Output the [x, y] coordinate of the center of the cell containing the given text.  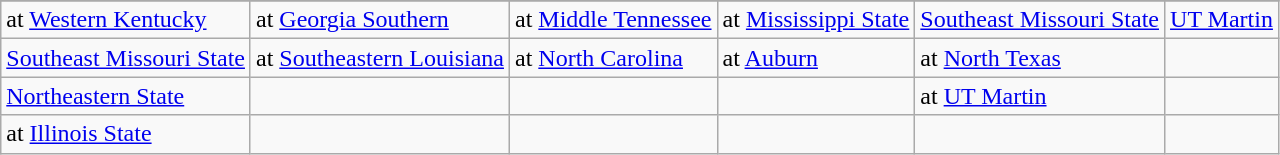
at Southeastern Louisiana [380, 58]
at Middle Tennessee [613, 20]
at North Carolina [613, 58]
at North Texas [1040, 58]
at Western Kentucky [126, 20]
Northeastern State [126, 96]
at Auburn [816, 58]
at Georgia Southern [380, 20]
at UT Martin [1040, 96]
UT Martin [1222, 20]
at Mississippi State [816, 20]
at Illinois State [126, 134]
